Pinpoint the cell where the given text exists, returning its (X, Y) midpoint coordinate. 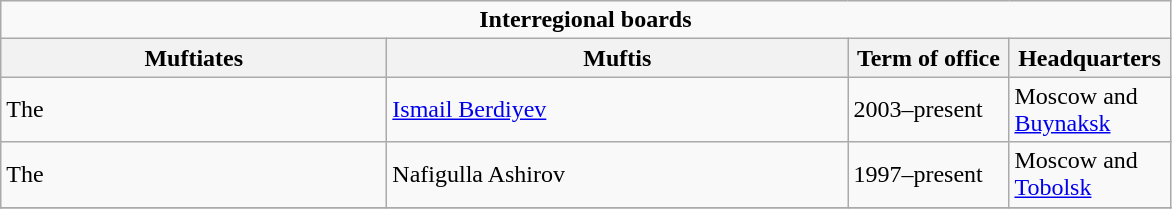
Nafigulla Ashirov (618, 174)
Moscow and Buynaksk (1090, 110)
Ismail Berdiyev (618, 110)
Term of office (928, 58)
Interregional boards (586, 20)
Muftiates (194, 58)
Moscow and Tobolsk (1090, 174)
2003–present (928, 110)
Headquarters (1090, 58)
1997–present (928, 174)
Muftis (618, 58)
